From the cell containing the given text, extract its center point as [x, y] coordinate. 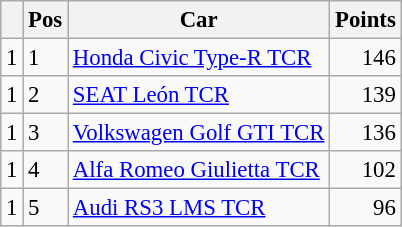
Pos [46, 20]
102 [366, 170]
96 [366, 208]
Car [199, 20]
2 [46, 95]
5 [46, 208]
136 [366, 133]
146 [366, 58]
SEAT León TCR [199, 95]
3 [46, 133]
Honda Civic Type-R TCR [199, 58]
139 [366, 95]
4 [46, 170]
Alfa Romeo Giulietta TCR [199, 170]
Volkswagen Golf GTI TCR [199, 133]
Points [366, 20]
Audi RS3 LMS TCR [199, 208]
